Output the (x, y) coordinate of the center of the cell containing the given text.  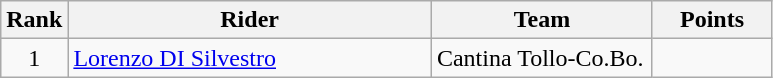
Rider (250, 20)
Points (712, 20)
Cantina Tollo-Co.Bo. (542, 58)
1 (34, 58)
Team (542, 20)
Lorenzo DI Silvestro (250, 58)
Rank (34, 20)
